For the text-containing cell, return its midpoint in [x, y] coordinate format. 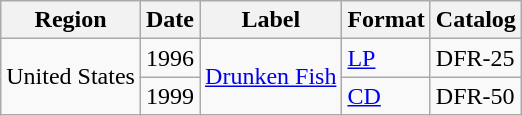
Label [271, 20]
Format [386, 20]
Region [71, 20]
CD [386, 96]
United States [71, 77]
1999 [170, 96]
DFR-25 [476, 58]
1996 [170, 58]
LP [386, 58]
Drunken Fish [271, 77]
Catalog [476, 20]
DFR-50 [476, 96]
Date [170, 20]
